Extract the (X, Y) coordinate from the center of the cell holding the provided text.  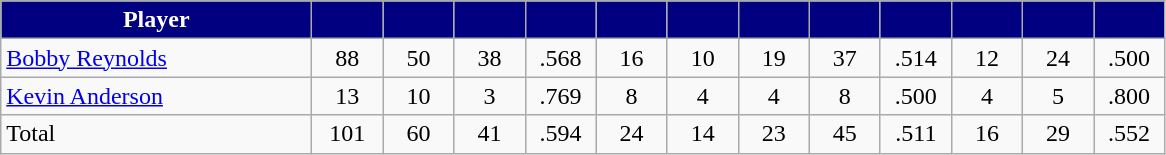
41 (490, 134)
.552 (1130, 134)
.769 (560, 96)
60 (418, 134)
45 (844, 134)
.800 (1130, 96)
Kevin Anderson (156, 96)
5 (1058, 96)
14 (702, 134)
Bobby Reynolds (156, 58)
Player (156, 20)
37 (844, 58)
50 (418, 58)
13 (348, 96)
101 (348, 134)
23 (774, 134)
12 (986, 58)
Total (156, 134)
3 (490, 96)
.511 (916, 134)
38 (490, 58)
19 (774, 58)
.514 (916, 58)
.568 (560, 58)
.594 (560, 134)
29 (1058, 134)
88 (348, 58)
